Provide the (X, Y) coordinate of the cell's center where the given text is located.  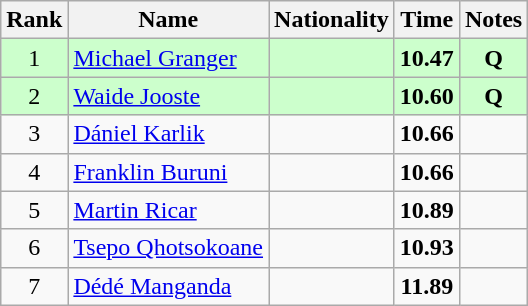
2 (34, 96)
Waide Jooste (168, 96)
10.47 (426, 58)
Time (426, 20)
Tsepo Qhotsokoane (168, 248)
Name (168, 20)
Michael Granger (168, 58)
10.89 (426, 210)
7 (34, 286)
Franklin Buruni (168, 172)
Notes (493, 20)
5 (34, 210)
1 (34, 58)
10.60 (426, 96)
Dédé Manganda (168, 286)
6 (34, 248)
4 (34, 172)
Rank (34, 20)
Dániel Karlik (168, 134)
11.89 (426, 286)
3 (34, 134)
Nationality (332, 20)
Martin Ricar (168, 210)
10.93 (426, 248)
